Locate the cell with the specified text and output its [x, y] center coordinate. 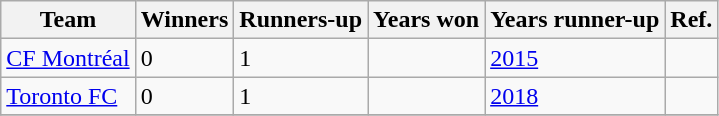
Toronto FC [68, 96]
Years won [426, 20]
Runners-up [301, 20]
2015 [575, 58]
Years runner-up [575, 20]
CF Montréal [68, 58]
2018 [575, 96]
Winners [184, 20]
Team [68, 20]
Ref. [692, 20]
